Output the (X, Y) coordinate of the center of the cell containing the given text.  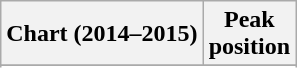
Peakposition (249, 34)
Chart (2014–2015) (102, 34)
